Extract the [X, Y] coordinate from the center of the cell holding the provided text.  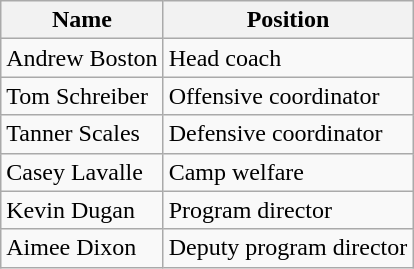
Name [82, 20]
Tom Schreiber [82, 96]
Program director [288, 210]
Defensive coordinator [288, 134]
Deputy program director [288, 248]
Camp welfare [288, 172]
Kevin Dugan [82, 210]
Offensive coordinator [288, 96]
Casey Lavalle [82, 172]
Position [288, 20]
Aimee Dixon [82, 248]
Andrew Boston [82, 58]
Head coach [288, 58]
Tanner Scales [82, 134]
